Scan for the cell matching the given text and deliver its [x, y] coordinate at center. 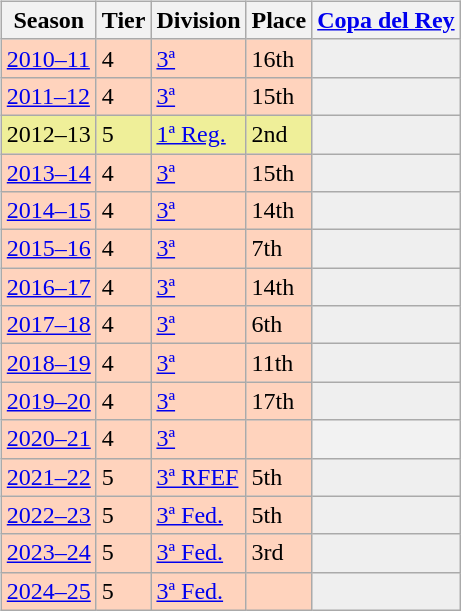
Tier [124, 20]
2021–22 [48, 477]
2019–20 [48, 401]
2013–14 [48, 173]
2024–25 [48, 591]
2015–16 [48, 249]
1ª Reg. [198, 134]
7th [279, 249]
17th [279, 401]
2nd [279, 134]
16th [279, 58]
Copa del Rey [386, 20]
2012–13 [48, 134]
Place [279, 20]
2016–17 [48, 287]
3ª RFEF [198, 477]
6th [279, 325]
3rd [279, 553]
2023–24 [48, 553]
Division [198, 20]
2010–11 [48, 58]
2022–23 [48, 515]
Season [48, 20]
2011–12 [48, 96]
2017–18 [48, 325]
2018–19 [48, 363]
11th [279, 363]
2014–15 [48, 211]
2020–21 [48, 439]
